For the text-containing cell, return its midpoint in (x, y) coordinate format. 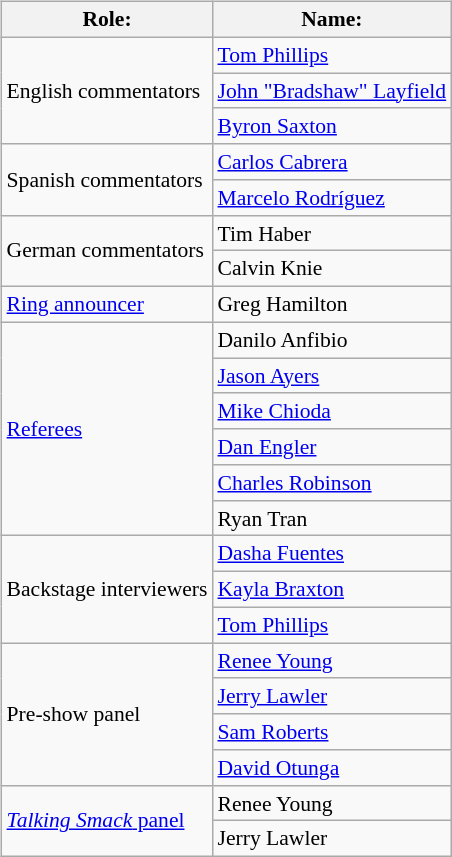
Spanish commentators (108, 180)
Backstage interviewers (108, 590)
German commentators (108, 250)
Marcelo Rodríguez (332, 198)
Mike Chioda (332, 411)
John "Bradshaw" Layfield (332, 91)
Greg Hamilton (332, 305)
Charles Robinson (332, 483)
Danilo Anfibio (332, 340)
Sam Roberts (332, 732)
Carlos Cabrera (332, 162)
Jason Ayers (332, 376)
Pre-show panel (108, 714)
Dan Engler (332, 447)
Kayla Braxton (332, 590)
Referees (108, 429)
Role: (108, 20)
Dasha Fuentes (332, 554)
Byron Saxton (332, 126)
Calvin Knie (332, 269)
Ring announcer (108, 305)
Talking Smack panel (108, 820)
English commentators (108, 90)
Name: (332, 20)
David Otunga (332, 768)
Tim Haber (332, 233)
Ryan Tran (332, 518)
